Extract the [X, Y] coordinate from the center of the cell holding the provided text.  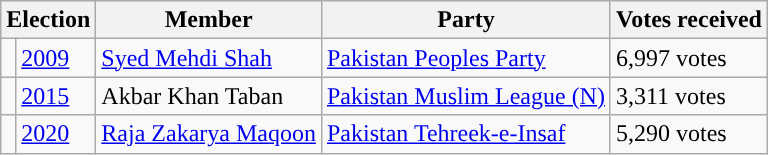
5,290 votes [688, 134]
3,311 votes [688, 96]
Pakistan Muslim League (N) [466, 96]
Votes received [688, 20]
2015 [56, 96]
Party [466, 20]
Election [48, 20]
2020 [56, 134]
Akbar Khan Taban [209, 96]
Pakistan Tehreek-e-Insaf [466, 134]
Pakistan Peoples Party [466, 58]
Raja Zakarya Maqoon [209, 134]
2009 [56, 58]
Member [209, 20]
6,997 votes [688, 58]
Syed Mehdi Shah [209, 58]
